Extract the (x, y) coordinate from the center of the cell holding the provided text.  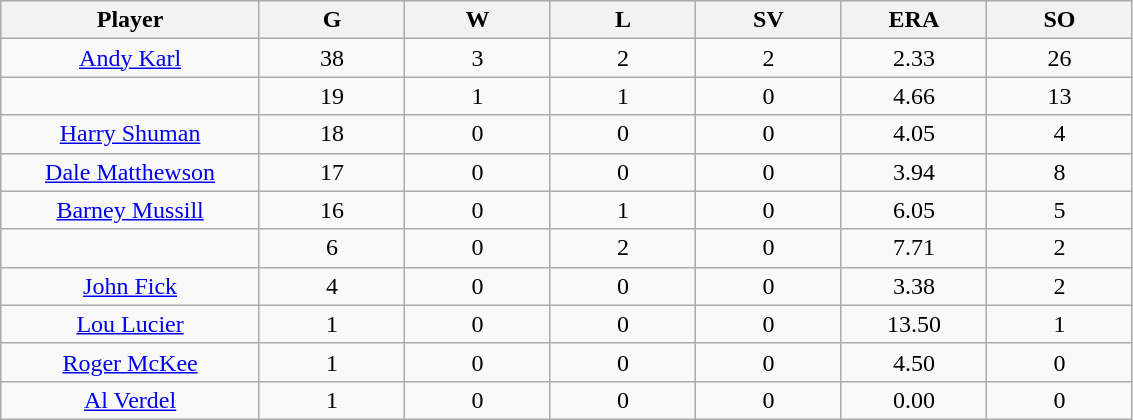
Harry Shuman (130, 134)
Roger McKee (130, 362)
7.71 (914, 248)
Player (130, 20)
John Fick (130, 286)
Andy Karl (130, 58)
SO (1060, 20)
SV (768, 20)
38 (332, 58)
3 (478, 58)
4.50 (914, 362)
3.94 (914, 172)
13 (1060, 96)
5 (1060, 210)
ERA (914, 20)
13.50 (914, 324)
Lou Lucier (130, 324)
Al Verdel (130, 400)
Dale Matthewson (130, 172)
W (478, 20)
19 (332, 96)
2.33 (914, 58)
6 (332, 248)
G (332, 20)
17 (332, 172)
8 (1060, 172)
26 (1060, 58)
6.05 (914, 210)
Barney Mussill (130, 210)
18 (332, 134)
4.05 (914, 134)
3.38 (914, 286)
4.66 (914, 96)
16 (332, 210)
L (622, 20)
0.00 (914, 400)
